Find where the given text appears and provide that cell's center as (x, y) coordinate. 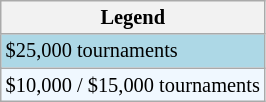
$25,000 tournaments (133, 51)
$10,000 / $15,000 tournaments (133, 85)
Legend (133, 17)
